Determine the (x, y) coordinate at the center of the cell enclosing the given text.  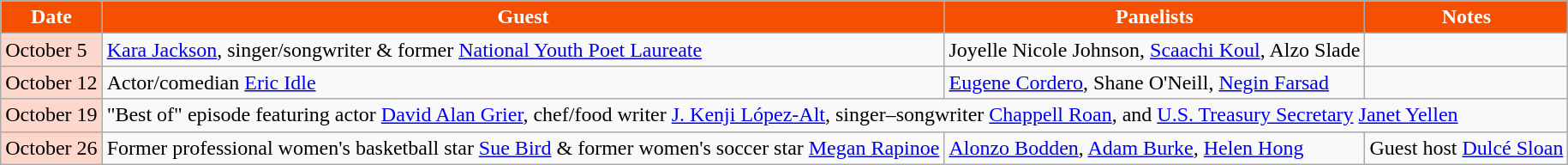
October 26 (51, 148)
Guest host Dulcé Sloan (1467, 148)
October 19 (51, 115)
October 5 (51, 50)
Kara Jackson, singer/songwriter & former National Youth Poet Laureate (523, 50)
Actor/comedian Eric Idle (523, 82)
October 12 (51, 82)
Alonzo Bodden, Adam Burke, Helen Hong (1155, 148)
Notes (1467, 17)
Joyelle Nicole Johnson, Scaachi Koul, Alzo Slade (1155, 50)
Guest (523, 17)
Panelists (1155, 17)
Former professional women's basketball star Sue Bird & former women's soccer star Megan Rapinoe (523, 148)
Date (51, 17)
Eugene Cordero, Shane O'Neill, Negin Farsad (1155, 82)
